Return [x, y] of the center of cell containing provided text 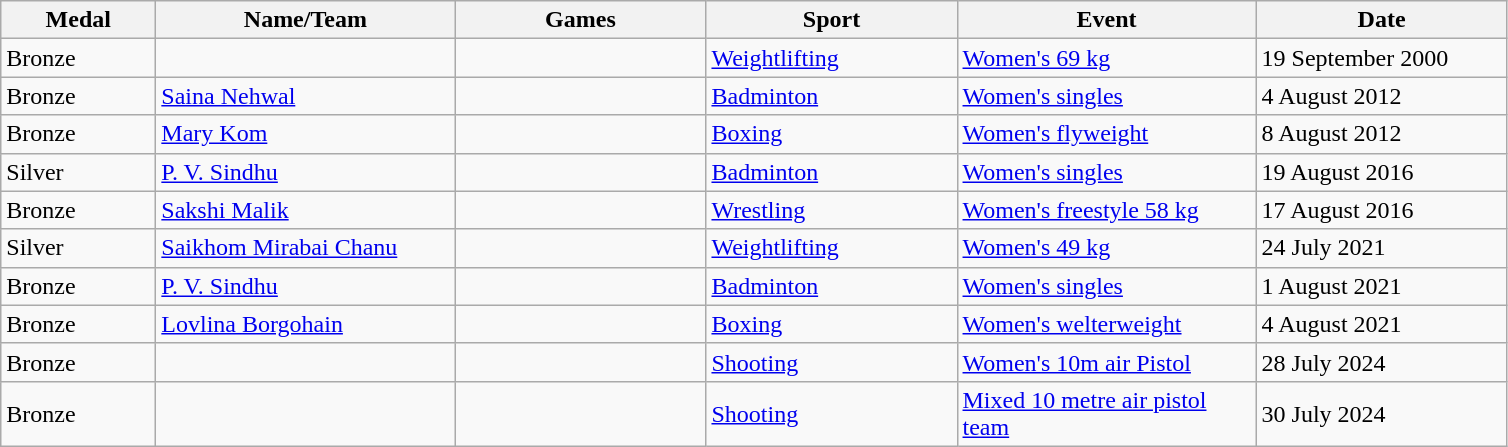
Mixed 10 metre air pistol team [1106, 414]
8 August 2012 [1382, 134]
17 August 2016 [1382, 210]
Date [1382, 20]
1 August 2021 [1382, 286]
19 September 2000 [1382, 58]
Lovlina Borgohain [306, 324]
Sakshi Malik [306, 210]
Sport [832, 20]
30 July 2024 [1382, 414]
Wrestling [832, 210]
Saikhom Mirabai Chanu [306, 248]
4 August 2012 [1382, 96]
24 July 2021 [1382, 248]
Women's flyweight [1106, 134]
28 July 2024 [1382, 362]
Event [1106, 20]
Women's 49 kg [1106, 248]
Women's 69 kg [1106, 58]
4 August 2021 [1382, 324]
19 August 2016 [1382, 172]
Mary Kom [306, 134]
Women's welterweight [1106, 324]
Women's freestyle 58 kg [1106, 210]
Name/Team [306, 20]
Saina Nehwal [306, 96]
Games [580, 20]
Medal [78, 20]
Women's 10m air Pistol [1106, 362]
